Detect which cell encompasses the target text, then output its [X, Y] center coordinate. 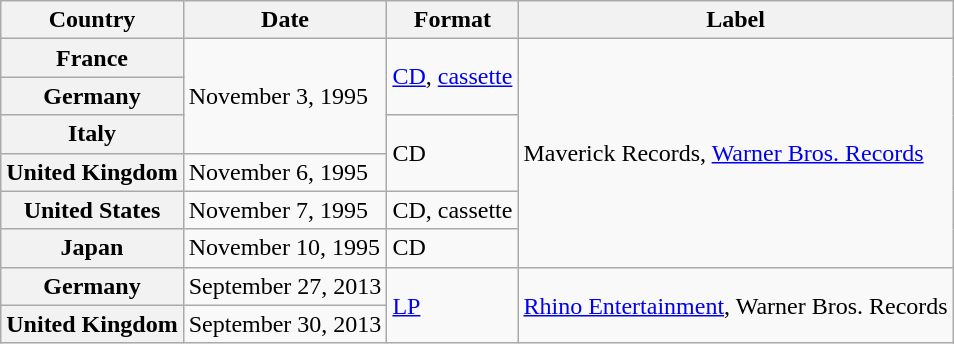
September 30, 2013 [285, 324]
November 10, 1995 [285, 248]
November 6, 1995 [285, 172]
Country [92, 20]
Rhino Entertainment, Warner Bros. Records [736, 305]
United States [92, 210]
LP [452, 305]
Maverick Records, Warner Bros. Records [736, 153]
Italy [92, 134]
France [92, 58]
November 3, 1995 [285, 96]
Japan [92, 248]
Label [736, 20]
Date [285, 20]
September 27, 2013 [285, 286]
Format [452, 20]
November 7, 1995 [285, 210]
